Search for the cell housing the specified text and yield its (x, y) center coordinate. 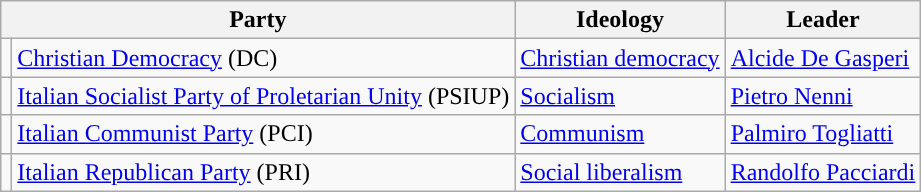
Leader (823, 20)
Ideology (620, 20)
Italian Socialist Party of Proletarian Unity (PSIUP) (264, 96)
Social liberalism (620, 172)
Alcide De Gasperi (823, 58)
Party (258, 20)
Pietro Nenni (823, 96)
Christian democracy (620, 58)
Christian Democracy (DC) (264, 58)
Randolfo Pacciardi (823, 172)
Socialism (620, 96)
Communism (620, 134)
Italian Republican Party (PRI) (264, 172)
Palmiro Togliatti (823, 134)
Italian Communist Party (PCI) (264, 134)
